Capture the cell that displays the provided text and extract its (X, Y) central coordinate. 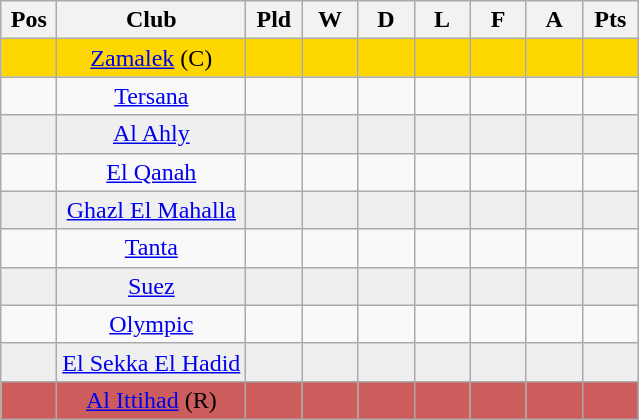
Al Ittihad (R) (152, 400)
El Sekka El Hadid (152, 362)
Tersana (152, 96)
L (442, 20)
Club (152, 20)
A (554, 20)
Pts (610, 20)
Tanta (152, 248)
Olympic (152, 324)
Suez (152, 286)
Pos (29, 20)
W (330, 20)
Al Ahly (152, 134)
Pld (274, 20)
El Qanah (152, 172)
Zamalek (C) (152, 58)
D (386, 20)
Ghazl El Mahalla (152, 210)
F (498, 20)
